Detect which cell encompasses the target text, then output its [X, Y] center coordinate. 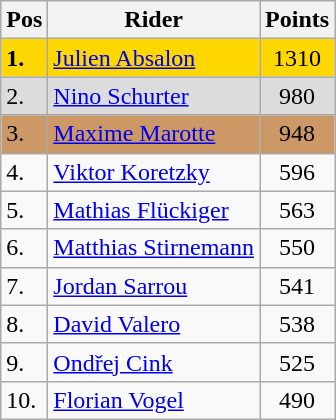
563 [298, 210]
Jordan Sarrou [154, 286]
Rider [154, 20]
5. [24, 210]
596 [298, 172]
Nino Schurter [154, 96]
Matthias Stirnemann [154, 248]
Julien Absalon [154, 58]
2. [24, 96]
Florian Vogel [154, 400]
7. [24, 286]
9. [24, 362]
8. [24, 324]
4. [24, 172]
980 [298, 96]
Mathias Flückiger [154, 210]
3. [24, 134]
Ondřej Cink [154, 362]
538 [298, 324]
1310 [298, 58]
Points [298, 20]
6. [24, 248]
David Valero [154, 324]
Pos [24, 20]
525 [298, 362]
948 [298, 134]
Viktor Koretzky [154, 172]
550 [298, 248]
541 [298, 286]
Maxime Marotte [154, 134]
490 [298, 400]
10. [24, 400]
1. [24, 58]
